Extract the [x, y] coordinate from the center of the cell holding the provided text.  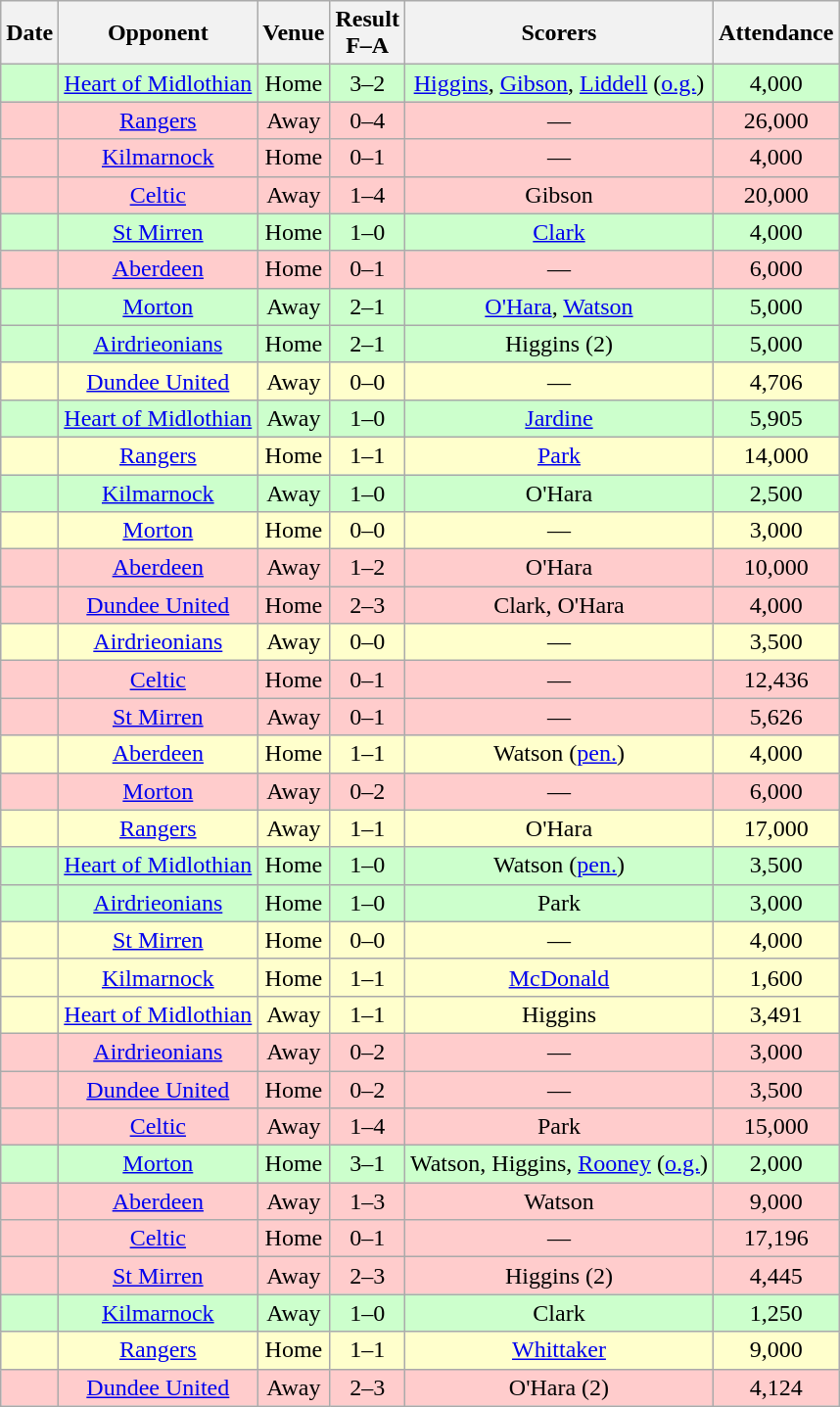
O'Hara, Watson [558, 306]
2,500 [776, 492]
0–4 [367, 120]
Date [29, 33]
Scorers [558, 33]
4,445 [776, 1276]
Venue [294, 33]
McDonald [558, 977]
Attendance [776, 33]
17,196 [776, 1239]
5,905 [776, 418]
5,626 [776, 717]
20,000 [776, 195]
4,124 [776, 1387]
Watson, Higgins, Rooney (o.g.) [558, 1164]
Higgins [558, 1014]
1,250 [776, 1313]
26,000 [776, 120]
3–1 [367, 1164]
4,706 [776, 381]
14,000 [776, 455]
Clark, O'Hara [558, 605]
Watson [558, 1201]
15,000 [776, 1127]
10,000 [776, 568]
12,436 [776, 680]
1–3 [367, 1201]
3–2 [367, 83]
17,000 [776, 828]
1–2 [367, 568]
Gibson [558, 195]
ResultF–A [367, 33]
Higgins, Gibson, Liddell (o.g.) [558, 83]
1,600 [776, 977]
Jardine [558, 418]
Whittaker [558, 1350]
Opponent [159, 33]
O'Hara (2) [558, 1387]
3,491 [776, 1014]
2,000 [776, 1164]
